Search for the cell housing the specified text and yield its (x, y) center coordinate. 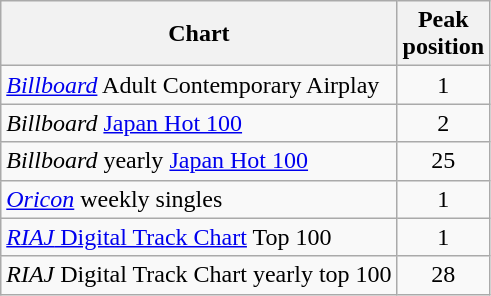
2 (443, 123)
RIAJ Digital Track Chart Top 100 (199, 237)
Billboard Japan Hot 100 (199, 123)
Billboard yearly Japan Hot 100 (199, 161)
Billboard Adult Contemporary Airplay (199, 85)
25 (443, 161)
RIAJ Digital Track Chart yearly top 100 (199, 275)
28 (443, 275)
Chart (199, 34)
Oricon weekly singles (199, 199)
Peakposition (443, 34)
